Return the [X, Y] coordinate for the center point of the cell that contains the specified text.  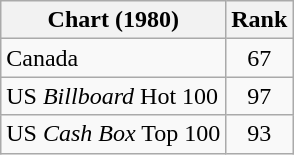
Canada [114, 58]
Rank [260, 20]
US Cash Box Top 100 [114, 134]
US Billboard Hot 100 [114, 96]
93 [260, 134]
Chart (1980) [114, 20]
97 [260, 96]
67 [260, 58]
